From the cell containing the given text, extract its center point as [x, y] coordinate. 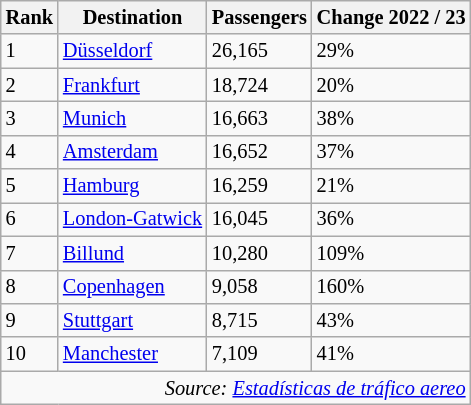
5 [30, 186]
Billund [132, 253]
8 [30, 287]
10 [30, 354]
10,280 [260, 253]
16,663 [260, 118]
Change 2022 / 23 [392, 17]
36% [392, 219]
Manchester [132, 354]
43% [392, 320]
1 [30, 51]
Passengers [260, 17]
London-Gatwick [132, 219]
4 [30, 152]
38% [392, 118]
20% [392, 85]
Munich [132, 118]
8,715 [260, 320]
Rank [30, 17]
3 [30, 118]
Stuttgart [132, 320]
Hamburg [132, 186]
7,109 [260, 354]
21% [392, 186]
16,045 [260, 219]
109% [392, 253]
16,259 [260, 186]
160% [392, 287]
Copenhagen [132, 287]
2 [30, 85]
Source: Estadísticas de tráfico aereo [236, 388]
Frankfurt [132, 85]
16,652 [260, 152]
18,724 [260, 85]
Amsterdam [132, 152]
9,058 [260, 287]
26,165 [260, 51]
9 [30, 320]
6 [30, 219]
7 [30, 253]
Düsseldorf [132, 51]
37% [392, 152]
Destination [132, 17]
41% [392, 354]
29% [392, 51]
